Capture the cell that displays the provided text and extract its [x, y] central coordinate. 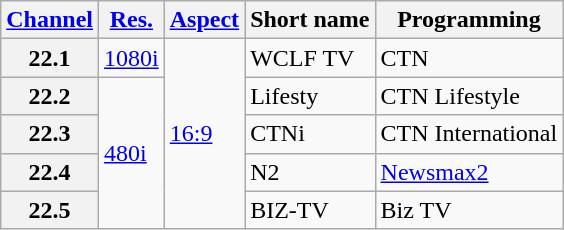
WCLF TV [310, 58]
22.4 [50, 172]
N2 [310, 172]
Aspect [204, 20]
Biz TV [469, 210]
16:9 [204, 134]
CTNi [310, 134]
1080i [132, 58]
Channel [50, 20]
CTN [469, 58]
Newsmax2 [469, 172]
22.5 [50, 210]
Programming [469, 20]
22.3 [50, 134]
22.2 [50, 96]
Res. [132, 20]
CTN International [469, 134]
Short name [310, 20]
BIZ-TV [310, 210]
Lifesty [310, 96]
480i [132, 153]
CTN Lifestyle [469, 96]
22.1 [50, 58]
